Output the [x, y] coordinate of the center of the cell containing the given text.  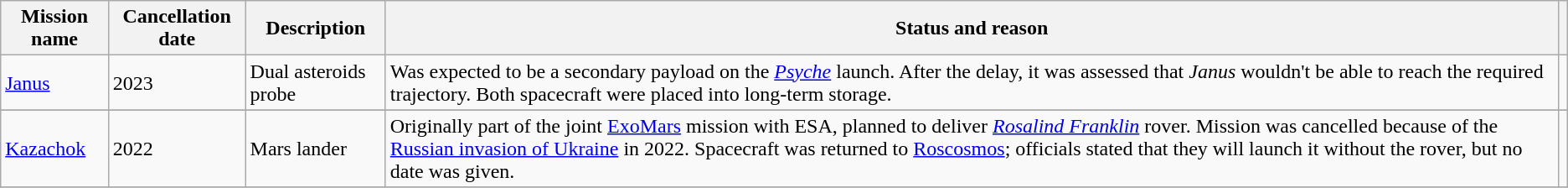
2023 [177, 82]
Kazachok [55, 149]
Mars lander [315, 149]
Status and reason [972, 29]
2022 [177, 149]
Cancellation date [177, 29]
Description [315, 29]
Janus [55, 82]
Mission name [55, 29]
Dual asteroids probe [315, 82]
